Return [x, y] of the center of cell containing provided text 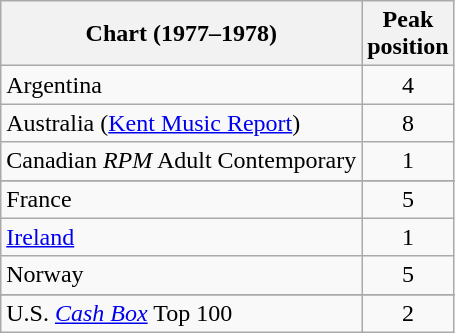
4 [408, 85]
Norway [182, 275]
Canadian RPM Adult Contemporary [182, 161]
Argentina [182, 85]
Ireland [182, 237]
Chart (1977–1978) [182, 34]
8 [408, 123]
France [182, 199]
Australia (Kent Music Report) [182, 123]
Peakposition [408, 34]
U.S. Cash Box Top 100 [182, 313]
2 [408, 313]
